Output the (X, Y) coordinate of the center of the cell containing the given text.  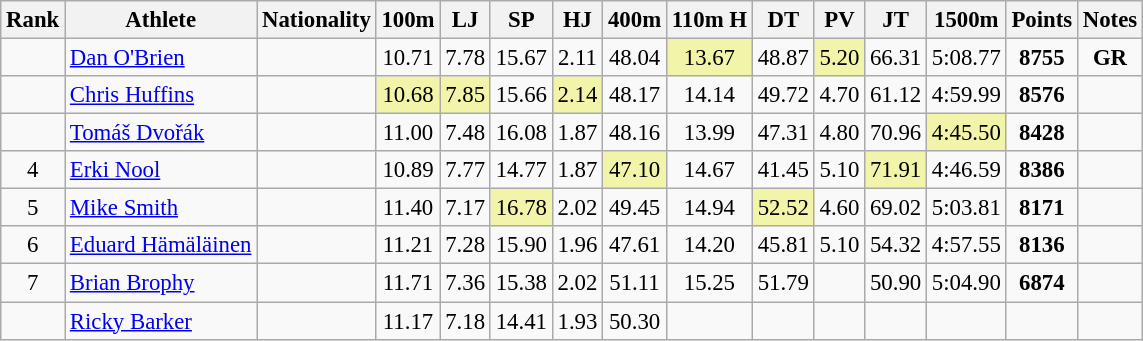
400m (635, 20)
16.08 (521, 133)
Eduard Hämäläinen (161, 245)
48.16 (635, 133)
8386 (1042, 170)
Dan O'Brien (161, 58)
Ricky Barker (161, 321)
47.61 (635, 245)
Chris Huffins (161, 95)
13.99 (709, 133)
14.41 (521, 321)
5:03.81 (967, 208)
51.11 (635, 283)
5:04.90 (967, 283)
1500m (967, 20)
54.32 (896, 245)
11.71 (408, 283)
48.17 (635, 95)
2.14 (577, 95)
110m H (709, 20)
4 (33, 170)
4:46.59 (967, 170)
16.78 (521, 208)
8171 (1042, 208)
49.45 (635, 208)
15.90 (521, 245)
Nationality (316, 20)
15.38 (521, 283)
66.31 (896, 58)
SP (521, 20)
15.25 (709, 283)
51.79 (783, 283)
7.36 (465, 283)
11.00 (408, 133)
JT (896, 20)
100m (408, 20)
48.87 (783, 58)
7 (33, 283)
49.72 (783, 95)
6874 (1042, 283)
PV (839, 20)
7.85 (465, 95)
7.28 (465, 245)
69.02 (896, 208)
14.20 (709, 245)
4:59.99 (967, 95)
11.21 (408, 245)
Athlete (161, 20)
HJ (577, 20)
11.17 (408, 321)
Points (1042, 20)
50.30 (635, 321)
14.14 (709, 95)
47.31 (783, 133)
8576 (1042, 95)
13.67 (709, 58)
4.80 (839, 133)
GR (1110, 58)
14.77 (521, 170)
1.96 (577, 245)
DT (783, 20)
14.94 (709, 208)
50.90 (896, 283)
15.67 (521, 58)
7.17 (465, 208)
47.10 (635, 170)
10.71 (408, 58)
10.89 (408, 170)
Notes (1110, 20)
70.96 (896, 133)
7.48 (465, 133)
Brian Brophy (161, 283)
Erki Nool (161, 170)
5:08.77 (967, 58)
4.70 (839, 95)
41.45 (783, 170)
7.78 (465, 58)
71.91 (896, 170)
8428 (1042, 133)
48.04 (635, 58)
Mike Smith (161, 208)
5 (33, 208)
7.18 (465, 321)
52.52 (783, 208)
6 (33, 245)
10.68 (408, 95)
8755 (1042, 58)
7.77 (465, 170)
Tomáš Dvořák (161, 133)
61.12 (896, 95)
15.66 (521, 95)
2.11 (577, 58)
5.20 (839, 58)
11.40 (408, 208)
Rank (33, 20)
4.60 (839, 208)
LJ (465, 20)
14.67 (709, 170)
4:57.55 (967, 245)
45.81 (783, 245)
8136 (1042, 245)
4:45.50 (967, 133)
1.93 (577, 321)
